Pinpoint the cell where the given text exists, returning its [X, Y] midpoint coordinate. 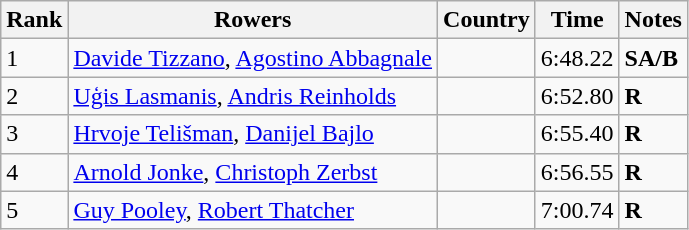
Guy Pooley, Robert Thatcher [253, 210]
Davide Tizzano, Agostino Abbagnale [253, 58]
4 [34, 172]
SA/B [653, 58]
Country [487, 20]
6:56.55 [577, 172]
2 [34, 96]
7:00.74 [577, 210]
6:48.22 [577, 58]
Rank [34, 20]
6:52.80 [577, 96]
Rowers [253, 20]
3 [34, 134]
Uģis Lasmanis, Andris Reinholds [253, 96]
Notes [653, 20]
Arnold Jonke, Christoph Zerbst [253, 172]
Time [577, 20]
Hrvoje Telišman, Danijel Bajlo [253, 134]
5 [34, 210]
1 [34, 58]
6:55.40 [577, 134]
